Locate the cell with the specified text and output its (X, Y) center coordinate. 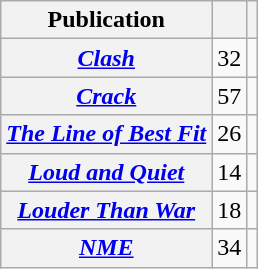
Crack (106, 96)
Loud and Quiet (106, 172)
Louder Than War (106, 210)
Clash (106, 58)
NME (106, 248)
34 (230, 248)
26 (230, 134)
Publication (106, 20)
18 (230, 210)
14 (230, 172)
The Line of Best Fit (106, 134)
32 (230, 58)
57 (230, 96)
